Determine the [x, y] coordinate at the center of the cell enclosing the given text.  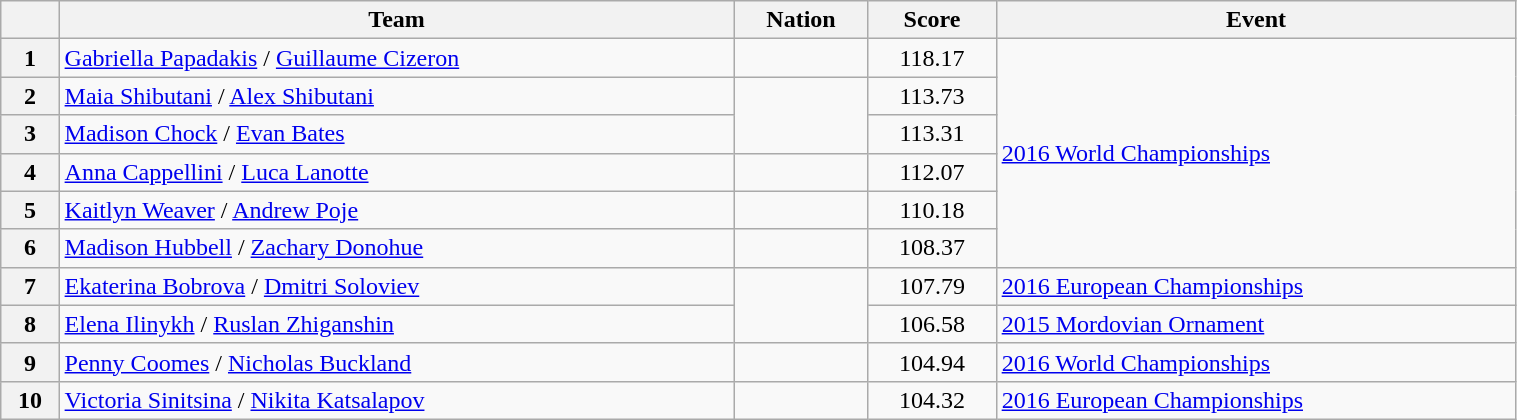
Nation [801, 20]
10 [30, 400]
113.73 [932, 96]
8 [30, 324]
110.18 [932, 210]
Score [932, 20]
Kaitlyn Weaver / Andrew Poje [396, 210]
113.31 [932, 134]
Gabriella Papadakis / Guillaume Cizeron [396, 58]
104.94 [932, 362]
Team [396, 20]
Madison Hubbell / Zachary Donohue [396, 248]
108.37 [932, 248]
4 [30, 172]
3 [30, 134]
118.17 [932, 58]
104.32 [932, 400]
9 [30, 362]
Victoria Sinitsina / Nikita Katsalapov [396, 400]
Madison Chock / Evan Bates [396, 134]
1 [30, 58]
Anna Cappellini / Luca Lanotte [396, 172]
Maia Shibutani / Alex Shibutani [396, 96]
5 [30, 210]
6 [30, 248]
Elena Ilinykh / Ruslan Zhiganshin [396, 324]
Penny Coomes / Nicholas Buckland [396, 362]
107.79 [932, 286]
Ekaterina Bobrova / Dmitri Soloviev [396, 286]
112.07 [932, 172]
106.58 [932, 324]
Event [1256, 20]
2 [30, 96]
7 [30, 286]
2015 Mordovian Ornament [1256, 324]
